Identify which cell holds the provided text, then report its [x, y] central coordinate. 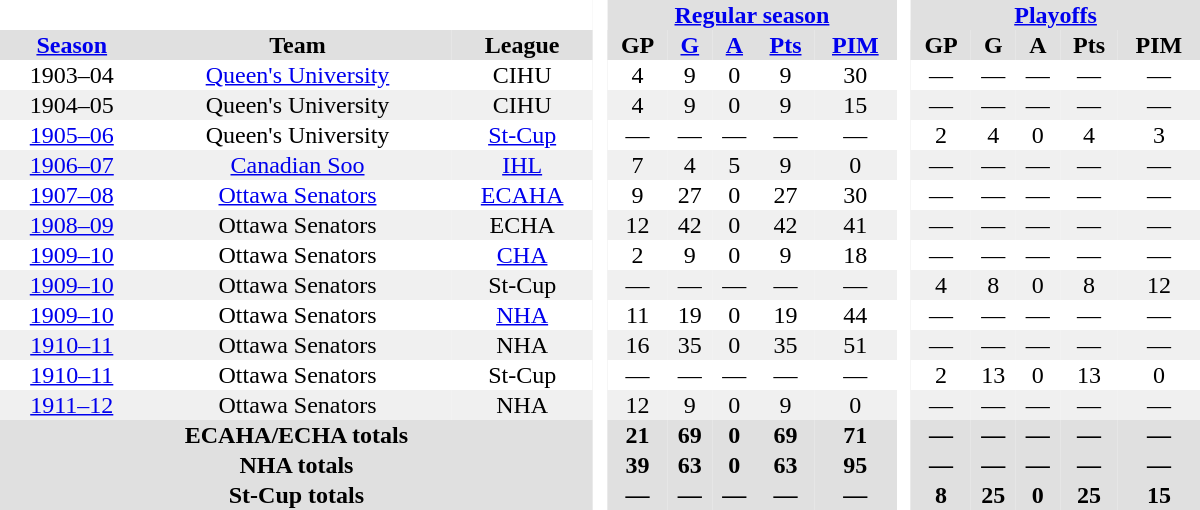
39 [638, 465]
1911–12 [72, 405]
11 [638, 315]
IHL [522, 165]
16 [638, 345]
51 [855, 345]
League [522, 45]
5 [734, 165]
18 [855, 255]
1905–06 [72, 135]
Team [298, 45]
41 [855, 225]
Playoffs [1056, 15]
Regular season [752, 15]
Canadian Soo [298, 165]
1906–07 [72, 165]
ECAHA [522, 195]
NHA totals [296, 465]
ECHA [522, 225]
CHA [522, 255]
1903–04 [72, 75]
44 [855, 315]
7 [638, 165]
95 [855, 465]
21 [638, 435]
1908–09 [72, 225]
St-Cup totals [296, 495]
71 [855, 435]
1907–08 [72, 195]
ECAHA/ECHA totals [296, 435]
3 [1159, 135]
Season [72, 45]
1904–05 [72, 105]
